From the cell containing the given text, extract its center point as (x, y) coordinate. 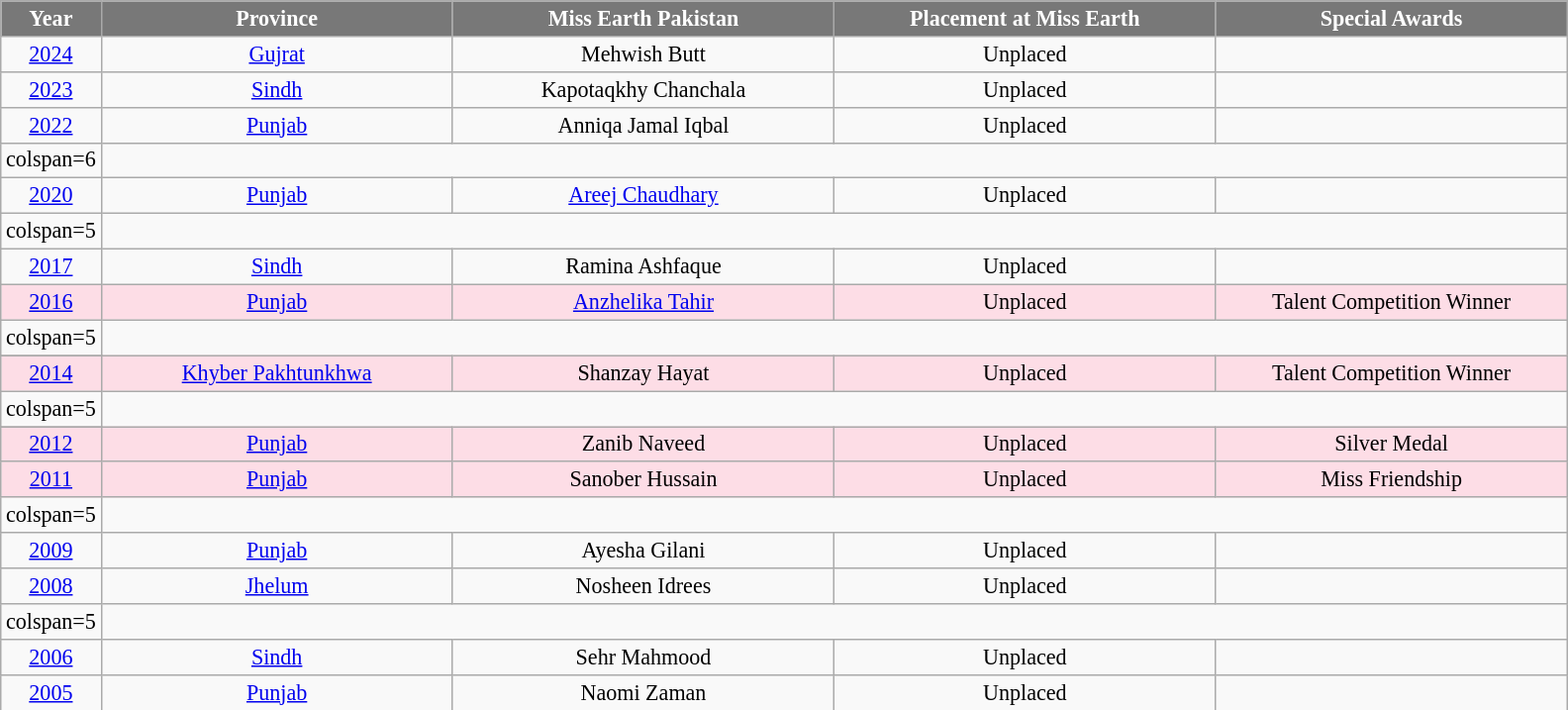
2023 (51, 89)
Khyber Pakhtunkhwa (277, 373)
2005 (51, 692)
Gujrat (277, 53)
Areej Chaudhary (643, 196)
Shanzay Hayat (643, 373)
Miss Earth Pakistan (643, 18)
2012 (51, 444)
2022 (51, 125)
Silver Medal (1392, 444)
2020 (51, 196)
Anniqa Jamal Iqbal (643, 125)
2011 (51, 479)
Naomi Zaman (643, 692)
Ramina Ashfaque (643, 266)
2009 (51, 551)
2024 (51, 53)
Nosheen Idrees (643, 585)
Kapotaqkhy Chanchala (643, 89)
2014 (51, 373)
2016 (51, 302)
Sehr Mahmood (643, 657)
Zanib Naveed (643, 444)
Mehwish Butt (643, 53)
Year (51, 18)
Anzhelika Tahir (643, 302)
colspan=6 (51, 160)
Sanober Hussain (643, 479)
2006 (51, 657)
Special Awards (1392, 18)
Miss Friendship (1392, 479)
Ayesha Gilani (643, 551)
Placement at Miss Earth (1026, 18)
Province (277, 18)
Jhelum (277, 585)
2008 (51, 585)
2017 (51, 266)
